Identify which cell holds the provided text, then report its [x, y] central coordinate. 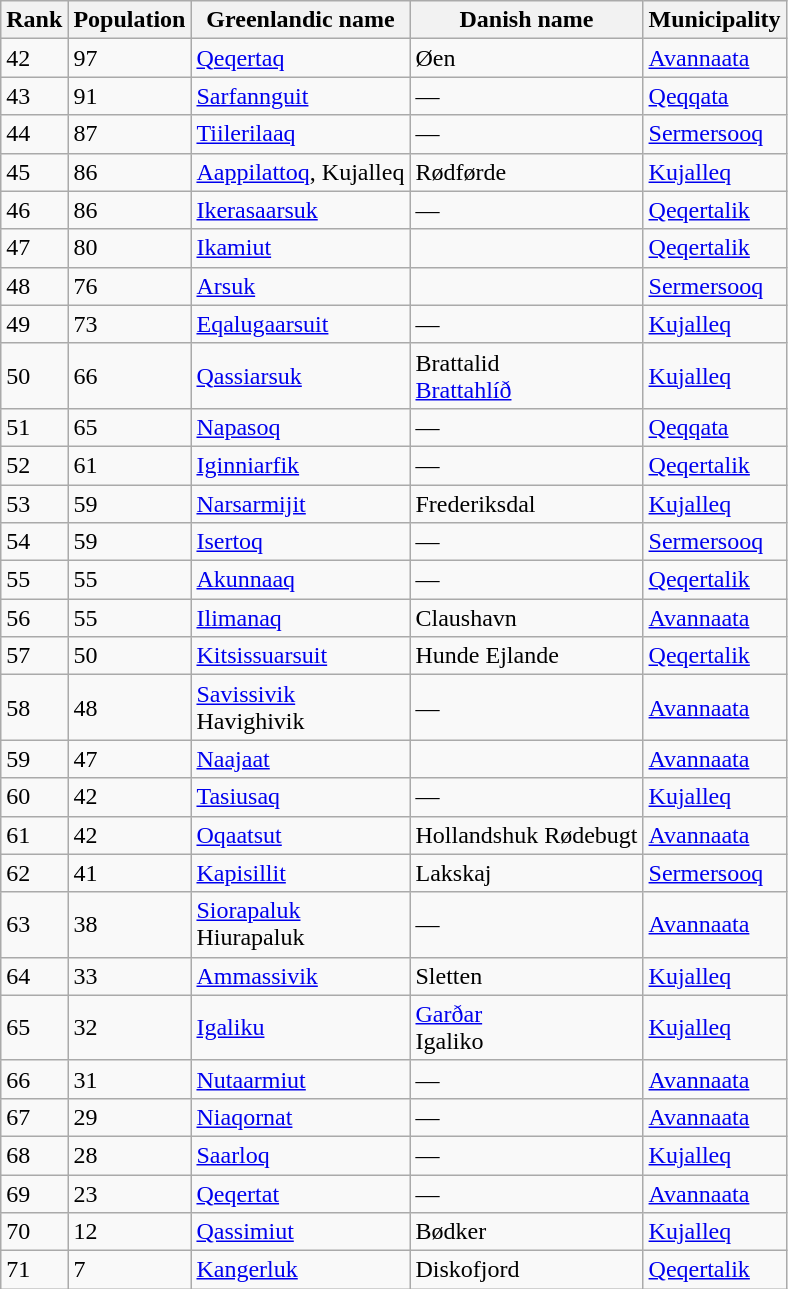
Eqalugaarsuit [300, 324]
Qeqertat [300, 1193]
80 [130, 248]
56 [34, 618]
71 [34, 1270]
54 [34, 542]
Diskofjord [526, 1270]
41 [130, 873]
38 [130, 924]
33 [130, 976]
31 [130, 1079]
Kitsissuarsuit [300, 656]
Danish name [526, 20]
Ikamiut [300, 248]
Oqaatsut [300, 835]
Qassimiut [300, 1232]
SavissivikHavighivik [300, 708]
Ammassivik [300, 976]
Rank [34, 20]
Napasoq [300, 427]
44 [34, 134]
Qeqertaq [300, 58]
97 [130, 58]
Aappilattoq, Kujalleq [300, 172]
60 [34, 797]
Kapisillit [300, 873]
52 [34, 465]
49 [34, 324]
Ilimanaq [300, 618]
68 [34, 1155]
Narsarmijit [300, 503]
Frederiksdal [526, 503]
58 [34, 708]
53 [34, 503]
46 [34, 210]
Tasiusaq [300, 797]
Isertoq [300, 542]
Naajaat [300, 759]
Lakskaj [526, 873]
Kangerluk [300, 1270]
Population [130, 20]
Sletten [526, 976]
87 [130, 134]
Qassiarsuk [300, 376]
45 [34, 172]
BrattalidBrattahlíð [526, 376]
Igaliku [300, 1028]
57 [34, 656]
Saarloq [300, 1155]
7 [130, 1270]
Greenlandic name [300, 20]
Iginniarfik [300, 465]
SiorapalukHiurapaluk [300, 924]
12 [130, 1232]
76 [130, 286]
Niaqornat [300, 1117]
Øen [526, 58]
69 [34, 1193]
73 [130, 324]
29 [130, 1117]
Nutaarmiut [300, 1079]
51 [34, 427]
91 [130, 96]
63 [34, 924]
Sarfannguit [300, 96]
43 [34, 96]
62 [34, 873]
Tiilerilaaq [300, 134]
Hollandshuk Rødebugt [526, 835]
Ikerasaarsuk [300, 210]
67 [34, 1117]
70 [34, 1232]
Hunde Ejlande [526, 656]
Municipality [714, 20]
Arsuk [300, 286]
32 [130, 1028]
28 [130, 1155]
Rødførde [526, 172]
GarðarIgaliko [526, 1028]
Claushavn [526, 618]
23 [130, 1193]
Bødker [526, 1232]
64 [34, 976]
Akunnaaq [300, 580]
